Determine the [X, Y] coordinate at the center of the cell enclosing the given text.  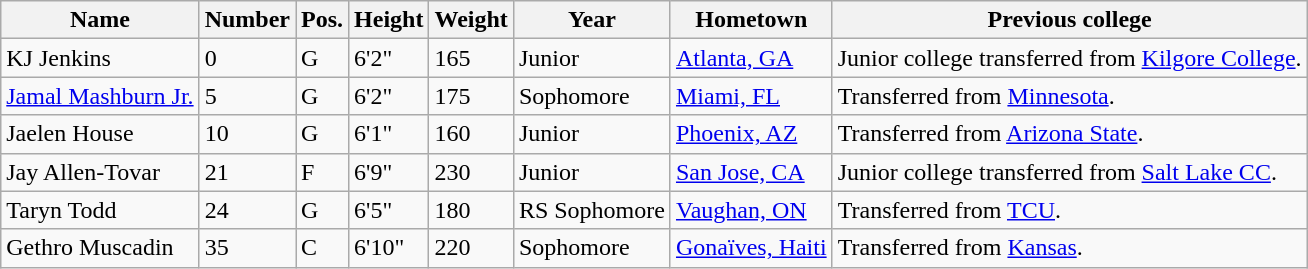
6'9" [389, 172]
F [322, 172]
Transferred from Arizona State. [1070, 134]
35 [247, 248]
Atlanta, GA [751, 58]
Transferred from TCU. [1070, 210]
Junior college transferred from Salt Lake CC. [1070, 172]
165 [471, 58]
Gonaïves, Haiti [751, 248]
Weight [471, 20]
10 [247, 134]
Jaelen House [100, 134]
6'5" [389, 210]
Junior college transferred from Kilgore College. [1070, 58]
San Jose, CA [751, 172]
Previous college [1070, 20]
Transferred from Minnesota. [1070, 96]
0 [247, 58]
Miami, FL [751, 96]
24 [247, 210]
6'10" [389, 248]
6'1" [389, 134]
Taryn Todd [100, 210]
Jay Allen-Tovar [100, 172]
Height [389, 20]
5 [247, 96]
Name [100, 20]
Year [592, 20]
Phoenix, AZ [751, 134]
Transferred from Kansas. [1070, 248]
21 [247, 172]
Gethro Muscadin [100, 248]
220 [471, 248]
RS Sophomore [592, 210]
Number [247, 20]
Hometown [751, 20]
Jamal Mashburn Jr. [100, 96]
230 [471, 172]
175 [471, 96]
Pos. [322, 20]
C [322, 248]
KJ Jenkins [100, 58]
180 [471, 210]
160 [471, 134]
Vaughan, ON [751, 210]
